Detect which cell encompasses the target text, then output its [X, Y] center coordinate. 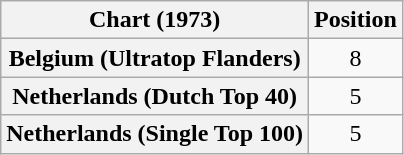
Netherlands (Dutch Top 40) [155, 96]
Chart (1973) [155, 20]
Netherlands (Single Top 100) [155, 134]
8 [356, 58]
Position [356, 20]
Belgium (Ultratop Flanders) [155, 58]
